Locate the cell with the specified text and output its [x, y] center coordinate. 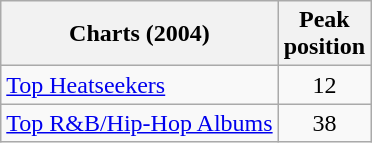
Peakposition [324, 34]
Top Heatseekers [140, 85]
Top R&B/Hip-Hop Albums [140, 123]
12 [324, 85]
Charts (2004) [140, 34]
38 [324, 123]
